Capture the cell that displays the provided text and extract its (X, Y) central coordinate. 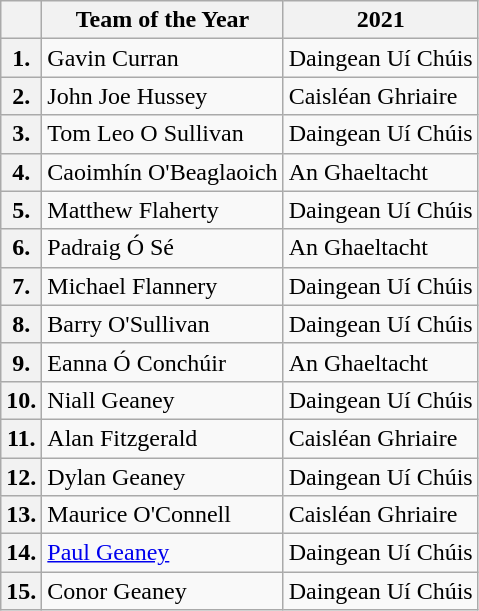
3. (22, 134)
13. (22, 515)
Alan Fitzgerald (162, 438)
5. (22, 210)
Team of the Year (162, 20)
2. (22, 96)
4. (22, 172)
Matthew Flaherty (162, 210)
John Joe Hussey (162, 96)
Michael Flannery (162, 286)
15. (22, 591)
10. (22, 400)
Paul Geaney (162, 553)
11. (22, 438)
2021 (380, 20)
Tom Leo O Sullivan (162, 134)
12. (22, 477)
6. (22, 248)
Barry O'Sullivan (162, 324)
8. (22, 324)
Maurice O'Connell (162, 515)
Niall Geaney (162, 400)
9. (22, 362)
14. (22, 553)
Eanna Ó Conchúir (162, 362)
Caoimhín O'Beaglaoich (162, 172)
Padraig Ó Sé (162, 248)
1. (22, 58)
Conor Geaney (162, 591)
7. (22, 286)
Dylan Geaney (162, 477)
Gavin Curran (162, 58)
